Pinpoint the cell where the given text exists, returning its [x, y] midpoint coordinate. 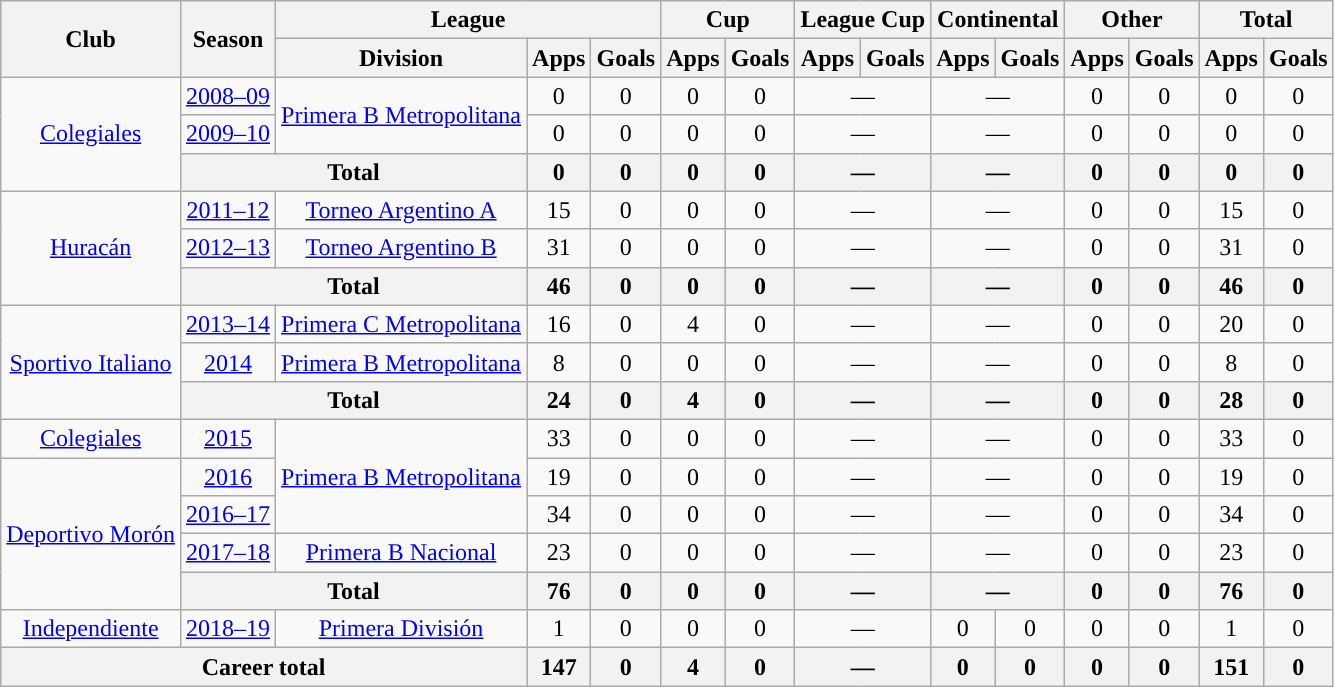
Huracán [91, 248]
24 [559, 400]
20 [1231, 324]
2011–12 [228, 210]
2016–17 [228, 515]
2012–13 [228, 248]
2018–19 [228, 629]
2014 [228, 362]
Independiente [91, 629]
2017–18 [228, 553]
Career total [264, 667]
Continental [998, 20]
Sportivo Italiano [91, 362]
2016 [228, 477]
Primera División [402, 629]
16 [559, 324]
2009–10 [228, 134]
2008–09 [228, 96]
Division [402, 58]
28 [1231, 400]
Deportivo Morón [91, 534]
Primera B Nacional [402, 553]
Season [228, 39]
Torneo Argentino B [402, 248]
2013–14 [228, 324]
2015 [228, 438]
Torneo Argentino A [402, 210]
Primera C Metropolitana [402, 324]
Cup [728, 20]
League Cup [863, 20]
Other [1132, 20]
151 [1231, 667]
League [468, 20]
Club [91, 39]
147 [559, 667]
